Return [x, y] of the center of cell containing provided text 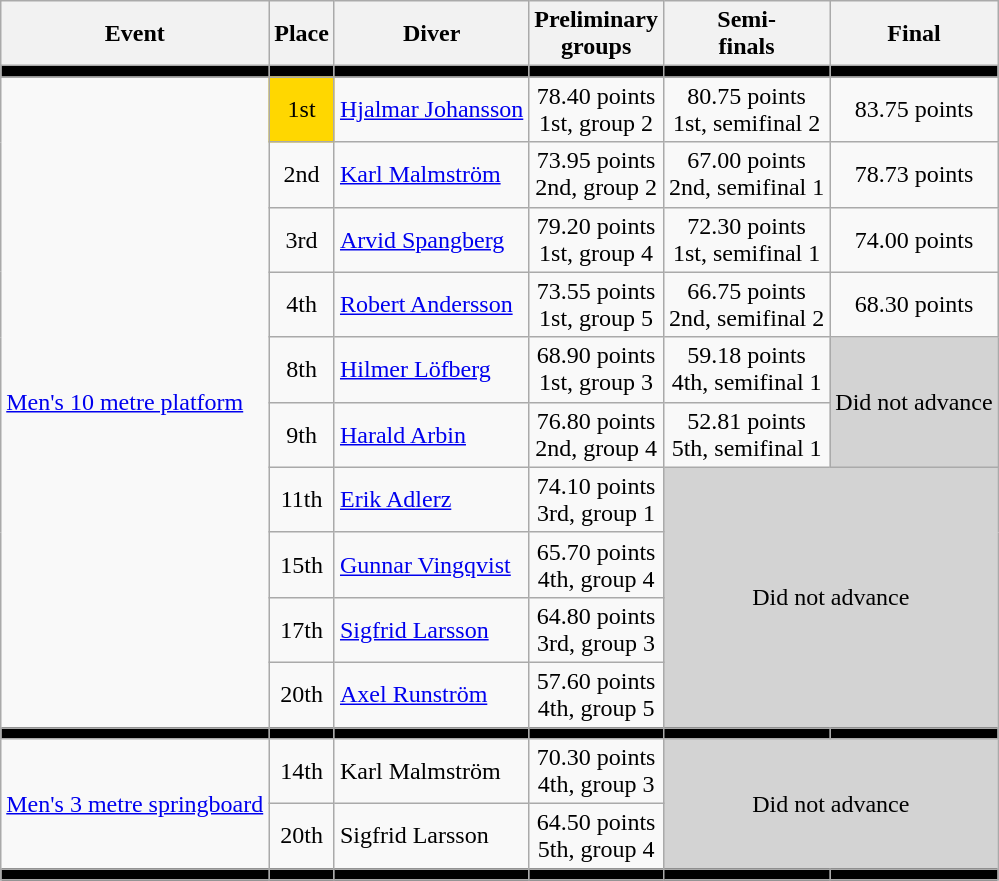
Event [135, 34]
Final [914, 34]
Place [302, 34]
3rd [302, 240]
Arvid Spangberg [431, 240]
73.55 points 1st, group 5 [596, 304]
Gunnar Vingqvist [431, 564]
Erik Adlerz [431, 500]
79.20 points 1st, group 4 [596, 240]
65.70 points 4th, group 4 [596, 564]
67.00 points 2nd, semifinal 1 [746, 174]
64.80 points 3rd, group 3 [596, 630]
4th [302, 304]
52.81 points 5th, semifinal 1 [746, 434]
74.10 points 3rd, group 1 [596, 500]
Axel Runström [431, 694]
Hilmer Löfberg [431, 370]
11th [302, 500]
8th [302, 370]
Harald Arbin [431, 434]
Men's 10 metre platform [135, 402]
14th [302, 772]
Robert Andersson [431, 304]
Semi-finals [746, 34]
17th [302, 630]
15th [302, 564]
1st [302, 110]
68.30 points [914, 304]
68.90 points 1st, group 3 [596, 370]
74.00 points [914, 240]
Men's 3 metre springboard [135, 804]
78.40 points 1st, group 2 [596, 110]
2nd [302, 174]
78.73 points [914, 174]
72.30 points 1st, semifinal 1 [746, 240]
Hjalmar Johansson [431, 110]
83.75 points [914, 110]
64.50 points 5th, group 4 [596, 836]
Diver [431, 34]
70.30 points 4th, group 3 [596, 772]
57.60 points 4th, group 5 [596, 694]
76.80 points 2nd, group 4 [596, 434]
59.18 points 4th, semifinal 1 [746, 370]
66.75 points 2nd, semifinal 2 [746, 304]
9th [302, 434]
80.75 points 1st, semifinal 2 [746, 110]
73.95 points 2nd, group 2 [596, 174]
Preliminary groups [596, 34]
